From the cell containing the given text, extract its center point as (x, y) coordinate. 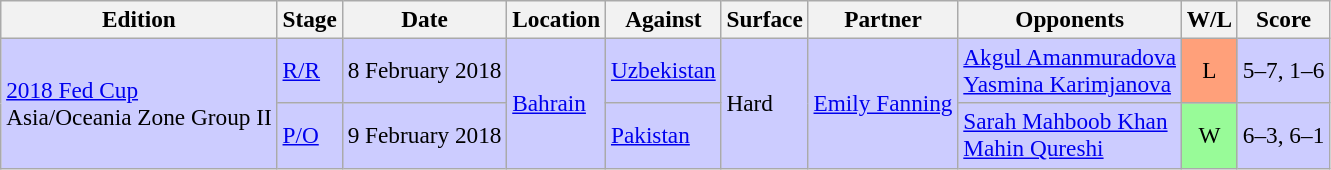
2018 Fed Cup Asia/Oceania Zone Group II (139, 103)
W/L (1209, 19)
Date (424, 19)
R/R (310, 70)
6–3, 6–1 (1283, 136)
Hard (764, 103)
W (1209, 136)
Bahrain (556, 103)
Sarah Mahboob Khan Mahin Qureshi (1070, 136)
Emily Fanning (883, 103)
Akgul Amanmuradova Yasmina Karimjanova (1070, 70)
9 February 2018 (424, 136)
Stage (310, 19)
Score (1283, 19)
Opponents (1070, 19)
Surface (764, 19)
5–7, 1–6 (1283, 70)
Partner (883, 19)
Uzbekistan (664, 70)
Location (556, 19)
L (1209, 70)
Pakistan (664, 136)
Against (664, 19)
P/O (310, 136)
Edition (139, 19)
8 February 2018 (424, 70)
